Extract the (X, Y) coordinate from the center of the cell holding the provided text.  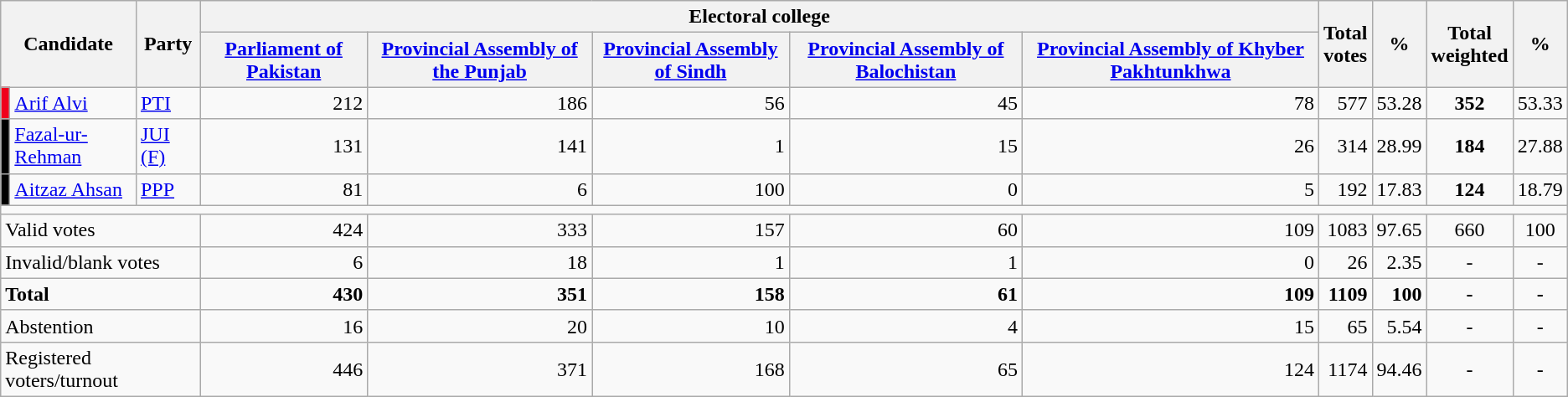
53.33 (1540, 103)
Candidate (69, 44)
131 (284, 146)
45 (905, 103)
424 (284, 230)
81 (284, 189)
157 (691, 230)
5.54 (1399, 326)
Fazal-ur-Rehman (74, 146)
Provincial Assembly of Sindh (691, 60)
27.88 (1540, 146)
PPP (168, 189)
430 (284, 294)
16 (284, 326)
158 (691, 294)
PTI (168, 103)
60 (905, 230)
10 (691, 326)
141 (480, 146)
333 (480, 230)
5 (1171, 189)
186 (480, 103)
Abstention (101, 326)
28.99 (1399, 146)
JUI (F) (168, 146)
212 (284, 103)
577 (1345, 103)
314 (1345, 146)
Provincial Assembly of Khyber Pakhtunkhwa (1171, 60)
Party (168, 44)
61 (905, 294)
1109 (1345, 294)
1083 (1345, 230)
371 (480, 369)
18.79 (1540, 189)
Valid votes (101, 230)
184 (1469, 146)
352 (1469, 103)
Parliament of Pakistan (284, 60)
351 (480, 294)
Registered voters/turnout (101, 369)
53.28 (1399, 103)
660 (1469, 230)
446 (284, 369)
Totalweighted (1469, 44)
17.83 (1399, 189)
168 (691, 369)
Total (101, 294)
Electoral college (760, 17)
Provincial Assembly of the Punjab (480, 60)
4 (905, 326)
1174 (1345, 369)
192 (1345, 189)
18 (480, 262)
Aitzaz Ahsan (74, 189)
20 (480, 326)
Arif Alvi (74, 103)
2.35 (1399, 262)
56 (691, 103)
Totalvotes (1345, 44)
Provincial Assembly of Balochistan (905, 60)
Invalid/blank votes (101, 262)
78 (1171, 103)
94.46 (1399, 369)
97.65 (1399, 230)
